Return (X, Y) of the center of cell containing provided text 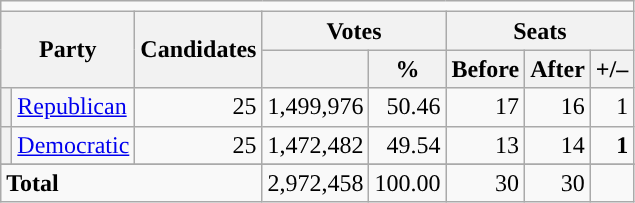
Republican (74, 107)
17 (486, 107)
Candidates (198, 50)
% (408, 69)
100.00 (408, 183)
13 (486, 145)
50.46 (408, 107)
16 (558, 107)
Total (132, 183)
Before (486, 69)
After (558, 69)
1,499,976 (316, 107)
+/– (612, 69)
Party (68, 50)
49.54 (408, 145)
Votes (354, 31)
14 (558, 145)
1,472,482 (316, 145)
Seats (540, 31)
2,972,458 (316, 183)
Democratic (74, 145)
